Provide the [x, y] coordinate of the cell's center where the given text is located.  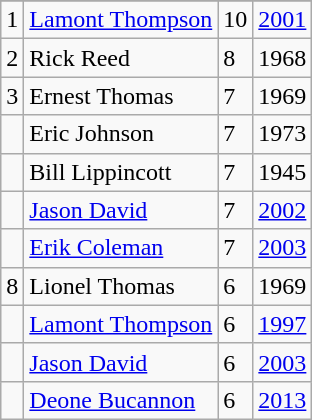
Lionel Thomas [121, 286]
1945 [282, 172]
1997 [282, 324]
2001 [282, 20]
Ernest Thomas [121, 96]
2002 [282, 210]
Erik Coleman [121, 248]
2 [12, 58]
Bill Lippincott [121, 172]
1973 [282, 134]
10 [236, 20]
Eric Johnson [121, 134]
2013 [282, 400]
1968 [282, 58]
1 [12, 20]
Rick Reed [121, 58]
Deone Bucannon [121, 400]
3 [12, 96]
